Return (X, Y) of the center of cell containing provided text 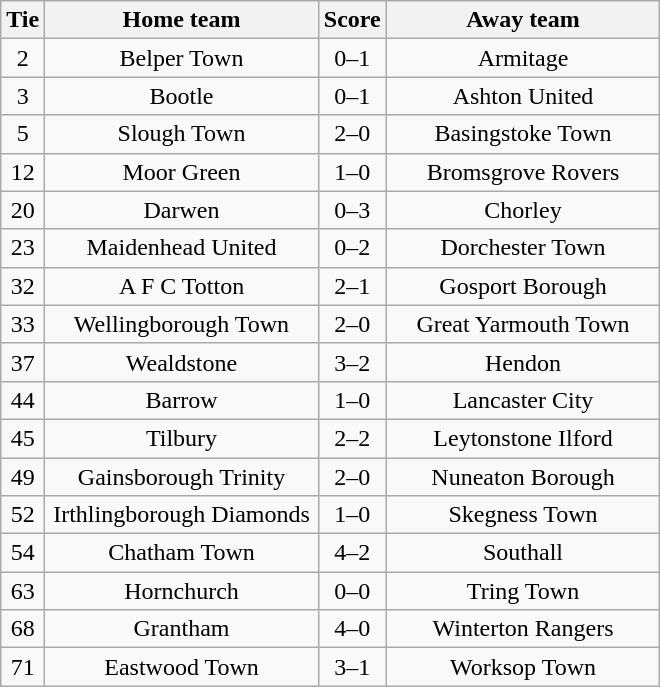
Dorchester Town (523, 248)
37 (23, 362)
Southall (523, 553)
3–2 (352, 362)
4–2 (352, 553)
Basingstoke Town (523, 134)
3 (23, 96)
68 (23, 629)
Tilbury (182, 438)
Irthlingborough Diamonds (182, 515)
4–0 (352, 629)
44 (23, 400)
Away team (523, 20)
Barrow (182, 400)
20 (23, 210)
Moor Green (182, 172)
Skegness Town (523, 515)
0–0 (352, 591)
23 (23, 248)
Chatham Town (182, 553)
2 (23, 58)
Darwen (182, 210)
Ashton United (523, 96)
52 (23, 515)
Wealdstone (182, 362)
12 (23, 172)
Gosport Borough (523, 286)
Lancaster City (523, 400)
Home team (182, 20)
Leytonstone Ilford (523, 438)
Hendon (523, 362)
Wellingborough Town (182, 324)
Hornchurch (182, 591)
32 (23, 286)
2–1 (352, 286)
Slough Town (182, 134)
Winterton Rangers (523, 629)
Worksop Town (523, 667)
Bootle (182, 96)
33 (23, 324)
Bromsgrove Rovers (523, 172)
45 (23, 438)
Score (352, 20)
A F C Totton (182, 286)
54 (23, 553)
Armitage (523, 58)
5 (23, 134)
Tring Town (523, 591)
71 (23, 667)
3–1 (352, 667)
Nuneaton Borough (523, 477)
49 (23, 477)
Chorley (523, 210)
Maidenhead United (182, 248)
Belper Town (182, 58)
0–3 (352, 210)
0–2 (352, 248)
2–2 (352, 438)
Tie (23, 20)
Grantham (182, 629)
Great Yarmouth Town (523, 324)
Gainsborough Trinity (182, 477)
63 (23, 591)
Eastwood Town (182, 667)
